Determine the (x, y) coordinate at the center of the cell enclosing the given text.  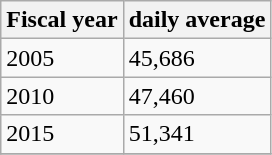
51,341 (197, 134)
45,686 (197, 58)
2005 (62, 58)
2015 (62, 134)
47,460 (197, 96)
2010 (62, 96)
daily average (197, 20)
Fiscal year (62, 20)
